Capture the cell that displays the provided text and extract its [x, y] central coordinate. 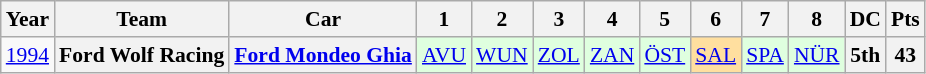
4 [612, 19]
43 [906, 55]
ZOL [559, 55]
Ford Mondeo Ghia [323, 55]
Car [323, 19]
DC [866, 19]
Pts [906, 19]
2 [502, 19]
5th [866, 55]
6 [716, 19]
Year [28, 19]
ÖST [664, 55]
Ford Wolf Racing [142, 55]
AVU [444, 55]
ZAN [612, 55]
SPA [765, 55]
Team [142, 19]
WUN [502, 55]
SAL [716, 55]
1 [444, 19]
3 [559, 19]
8 [817, 19]
NÜR [817, 55]
5 [664, 19]
1994 [28, 55]
7 [765, 19]
